Return the (x, y) coordinate for the center point of the cell that contains the specified text.  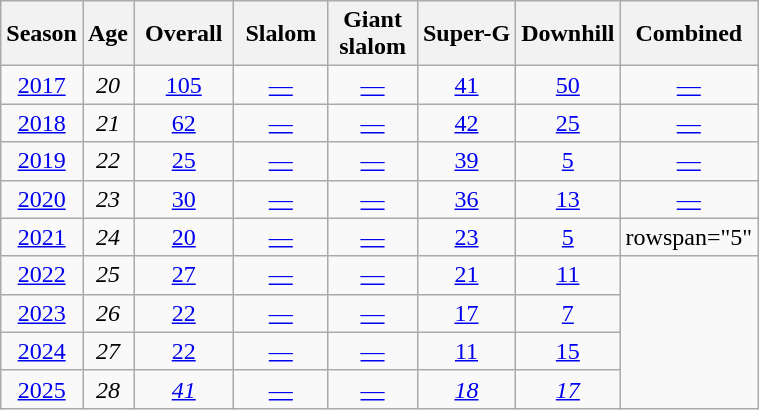
13 (568, 199)
Giant slalom (373, 34)
26 (108, 313)
36 (466, 199)
2023 (42, 313)
2024 (42, 351)
42 (466, 123)
Overall (184, 34)
2021 (42, 237)
Age (108, 34)
24 (108, 237)
62 (184, 123)
50 (568, 85)
2022 (42, 275)
105 (184, 85)
15 (568, 351)
2018 (42, 123)
Combined (689, 34)
2017 (42, 85)
30 (184, 199)
Season (42, 34)
7 (568, 313)
rowspan="5" (689, 237)
18 (466, 389)
Downhill (568, 34)
2025 (42, 389)
Slalom (281, 34)
39 (466, 161)
2019 (42, 161)
Super-G (466, 34)
2020 (42, 199)
28 (108, 389)
